Identify which cell holds the provided text, then report its [x, y] central coordinate. 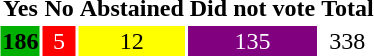
12 [132, 41]
5 [59, 41]
186 [20, 41]
135 [252, 41]
